Return (x, y) of the center of cell containing provided text 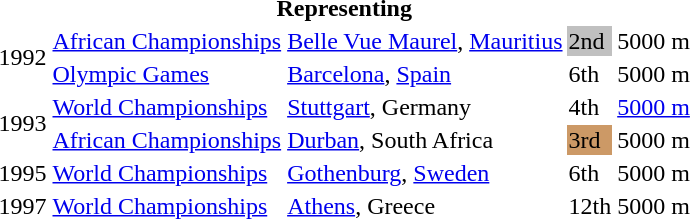
2nd (590, 41)
Durban, South Africa (425, 140)
4th (590, 107)
Olympic Games (167, 74)
Gothenburg, Sweden (425, 173)
3rd (590, 140)
Belle Vue Maurel, Mauritius (425, 41)
Stuttgart, Germany (425, 107)
Barcelona, Spain (425, 74)
